Capture the cell that displays the provided text and extract its (x, y) central coordinate. 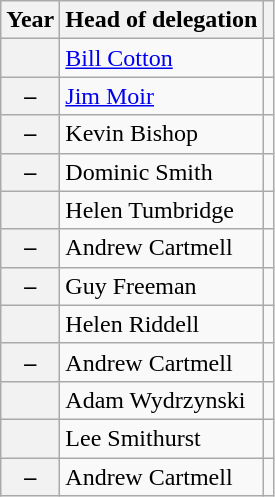
Head of delegation (162, 20)
Guy Freeman (162, 286)
Helen Tumbridge (162, 210)
Bill Cotton (162, 58)
Adam Wydrzynski (162, 400)
Jim Moir (162, 96)
Helen Riddell (162, 324)
Lee Smithurst (162, 438)
Year (30, 20)
Dominic Smith (162, 172)
Kevin Bishop (162, 134)
